Return the [X, Y] coordinate for the center point of the cell that contains the specified text.  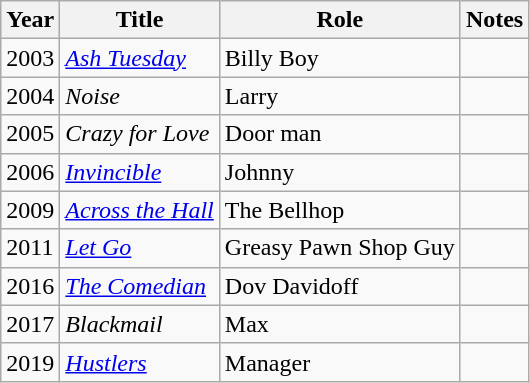
Door man [340, 134]
2011 [30, 248]
2005 [30, 134]
Hustlers [140, 362]
Crazy for Love [140, 134]
Johnny [340, 172]
Year [30, 20]
Invincible [140, 172]
Role [340, 20]
The Bellhop [340, 210]
2017 [30, 324]
2006 [30, 172]
Title [140, 20]
Notes [494, 20]
2009 [30, 210]
Billy Boy [340, 58]
Noise [140, 96]
Across the Hall [140, 210]
2003 [30, 58]
Larry [340, 96]
2019 [30, 362]
Ash Tuesday [140, 58]
Manager [340, 362]
Let Go [140, 248]
Max [340, 324]
The Comedian [140, 286]
Blackmail [140, 324]
2004 [30, 96]
Dov Davidoff [340, 286]
2016 [30, 286]
Greasy Pawn Shop Guy [340, 248]
